Extract the [X, Y] coordinate from the center of the cell holding the provided text.  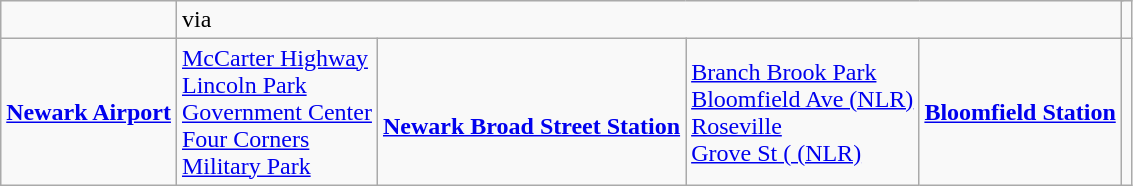
Newark Airport [89, 112]
McCarter HighwayLincoln ParkGovernment CenterFour CornersMilitary Park [276, 112]
Branch Brook ParkBloomfield Ave (NLR)RosevilleGrove St ( (NLR) [802, 112]
Newark Broad Street Station [531, 112]
Bloomfield Station [1020, 112]
via [648, 20]
